Provide the [x, y] coordinate of the cell's center where the given text is located.  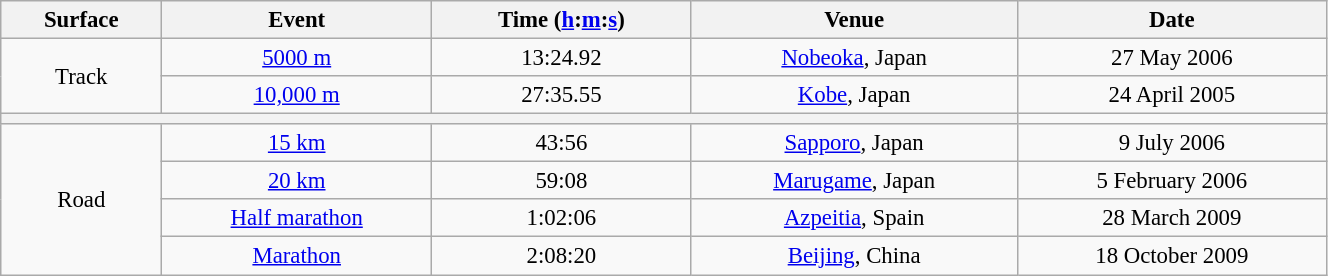
Kobe, Japan [854, 95]
Beijing, China [854, 256]
5 February 2006 [1172, 181]
Venue [854, 20]
Road [82, 199]
Surface [82, 20]
1:02:06 [562, 219]
Azpeitia, Spain [854, 219]
Marathon [297, 256]
27:35.55 [562, 95]
59:08 [562, 181]
13:24.92 [562, 58]
Date [1172, 20]
10,000 m [297, 95]
2:08:20 [562, 256]
Track [82, 76]
Sapporo, Japan [854, 143]
Marugame, Japan [854, 181]
24 April 2005 [1172, 95]
Time (h:m:s) [562, 20]
Half marathon [297, 219]
43:56 [562, 143]
15 km [297, 143]
9 July 2006 [1172, 143]
Nobeoka, Japan [854, 58]
28 March 2009 [1172, 219]
5000 m [297, 58]
18 October 2009 [1172, 256]
20 km [297, 181]
27 May 2006 [1172, 58]
Event [297, 20]
